Determine the (X, Y) coordinate at the center of the cell enclosing the given text.  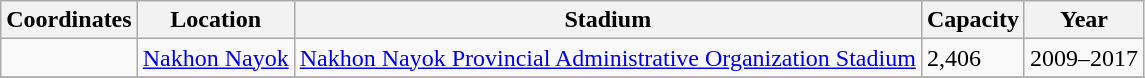
Location (216, 20)
2,406 (972, 58)
Capacity (972, 20)
2009–2017 (1084, 58)
Nakhon Nayok (216, 58)
Stadium (608, 20)
Coordinates (69, 20)
Year (1084, 20)
Nakhon Nayok Provincial Administrative Organization Stadium (608, 58)
